Pinpoint the cell where the given text exists, returning its [x, y] midpoint coordinate. 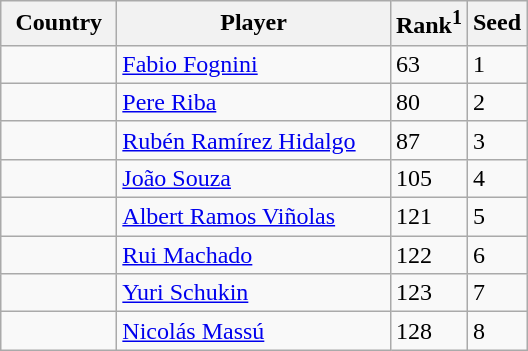
Player [254, 24]
6 [496, 255]
Yuri Schukin [254, 293]
João Souza [254, 178]
87 [428, 140]
Fabio Fognini [254, 64]
Pere Riba [254, 102]
8 [496, 331]
Nicolás Massú [254, 331]
5 [496, 217]
Albert Ramos Viñolas [254, 217]
105 [428, 178]
7 [496, 293]
Seed [496, 24]
3 [496, 140]
1 [496, 64]
121 [428, 217]
2 [496, 102]
80 [428, 102]
Country [59, 24]
4 [496, 178]
Rui Machado [254, 255]
123 [428, 293]
63 [428, 64]
Rank1 [428, 24]
122 [428, 255]
Rubén Ramírez Hidalgo [254, 140]
128 [428, 331]
